Output the (x, y) coordinate of the center of the cell containing the given text.  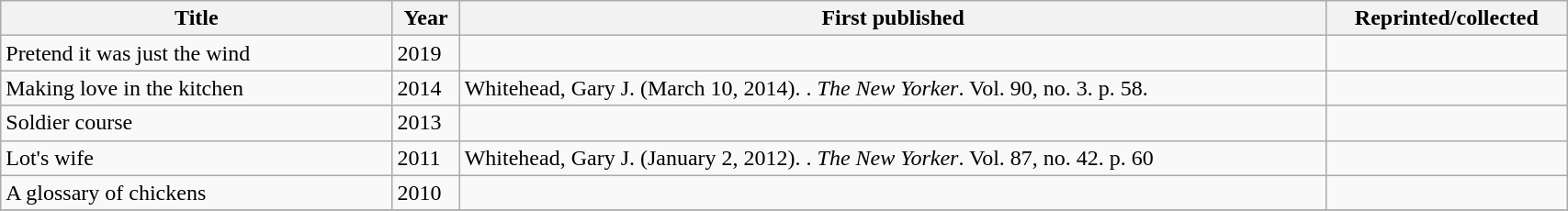
First published (893, 18)
2011 (426, 158)
2010 (426, 193)
Title (197, 18)
Whitehead, Gary J. (March 10, 2014). . The New Yorker. Vol. 90, no. 3. p. 58. (893, 88)
2019 (426, 53)
2013 (426, 123)
Lot's wife (197, 158)
Whitehead, Gary J. (January 2, 2012). . The New Yorker. Vol. 87, no. 42. p. 60 (893, 158)
Making love in the kitchen (197, 88)
Year (426, 18)
A glossary of chickens (197, 193)
Reprinted/collected (1447, 18)
Pretend it was just the wind (197, 53)
2014 (426, 88)
Soldier course (197, 123)
